Identify which cell holds the provided text, then report its [x, y] central coordinate. 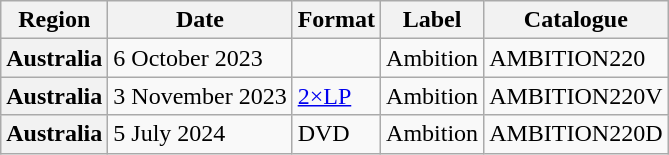
Date [200, 20]
Format [336, 20]
2×LP [336, 96]
AMBITION220D [576, 134]
Label [432, 20]
AMBITION220V [576, 96]
6 October 2023 [200, 58]
Catalogue [576, 20]
5 July 2024 [200, 134]
AMBITION220 [576, 58]
Region [54, 20]
3 November 2023 [200, 96]
DVD [336, 134]
